Identify which cell holds the provided text, then report its [X, Y] central coordinate. 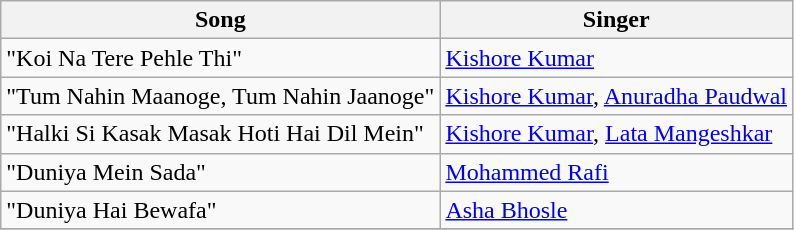
Asha Bhosle [616, 210]
Kishore Kumar, Lata Mangeshkar [616, 134]
"Duniya Hai Bewafa" [220, 210]
Mohammed Rafi [616, 172]
"Tum Nahin Maanoge, Tum Nahin Jaanoge" [220, 96]
Kishore Kumar [616, 58]
Singer [616, 20]
Song [220, 20]
"Koi Na Tere Pehle Thi" [220, 58]
"Halki Si Kasak Masak Hoti Hai Dil Mein" [220, 134]
Kishore Kumar, Anuradha Paudwal [616, 96]
"Duniya Mein Sada" [220, 172]
